For the text-containing cell, return its midpoint in [X, Y] coordinate format. 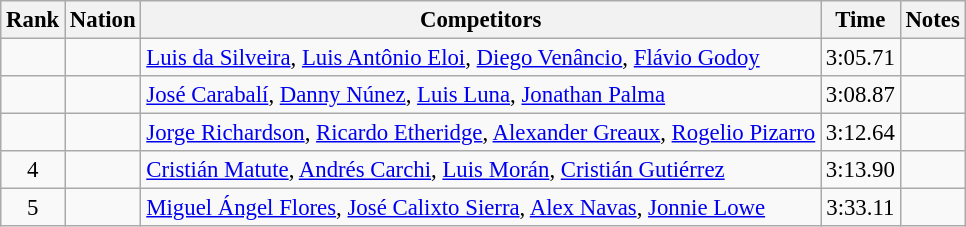
Competitors [481, 20]
3:05.71 [861, 58]
5 [33, 208]
Notes [932, 20]
3:08.87 [861, 95]
3:33.11 [861, 208]
Rank [33, 20]
José Carabalí, Danny Núnez, Luis Luna, Jonathan Palma [481, 95]
Time [861, 20]
3:13.90 [861, 170]
Miguel Ángel Flores, José Calixto Sierra, Alex Navas, Jonnie Lowe [481, 208]
Luis da Silveira, Luis Antônio Eloi, Diego Venâncio, Flávio Godoy [481, 58]
3:12.64 [861, 133]
Jorge Richardson, Ricardo Etheridge, Alexander Greaux, Rogelio Pizarro [481, 133]
4 [33, 170]
Nation [103, 20]
Cristián Matute, Andrés Carchi, Luis Morán, Cristián Gutiérrez [481, 170]
